Locate the cell with the specified text and output its [x, y] center coordinate. 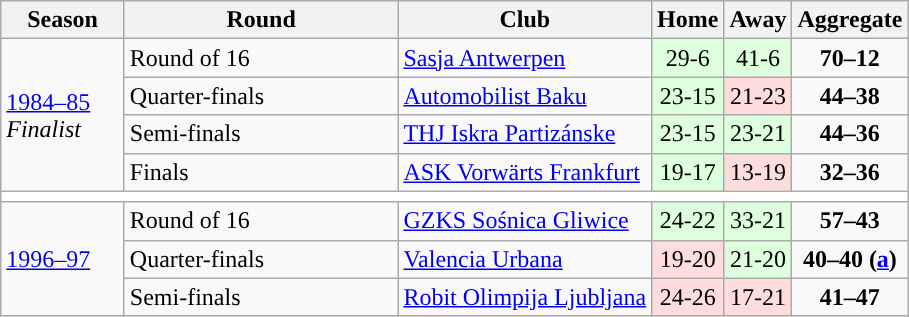
Away [758, 20]
Valencia Urbana [525, 259]
57–43 [850, 221]
19-17 [688, 172]
32–36 [850, 172]
41-6 [758, 58]
40–40 (a) [850, 259]
21-23 [758, 96]
24-26 [688, 297]
19-20 [688, 259]
Home [688, 20]
ASK Vorwärts Frankfurt [525, 172]
70–12 [850, 58]
GZKS Sośnica Gliwice [525, 221]
44–36 [850, 134]
THJ Iskra Partizánske [525, 134]
41–47 [850, 297]
Finals [261, 172]
13-19 [758, 172]
Club [525, 20]
1996–97 [63, 259]
33-21 [758, 221]
Season [63, 20]
Automobilist Baku [525, 96]
21-20 [758, 259]
23-21 [758, 134]
29-6 [688, 58]
Sasja Antwerpen [525, 58]
17-21 [758, 297]
1984–85 Finalist [63, 115]
44–38 [850, 96]
Round [261, 20]
Aggregate [850, 20]
Robit Olimpija Ljubljana [525, 297]
24-22 [688, 221]
